Capture the cell that displays the provided text and extract its [X, Y] central coordinate. 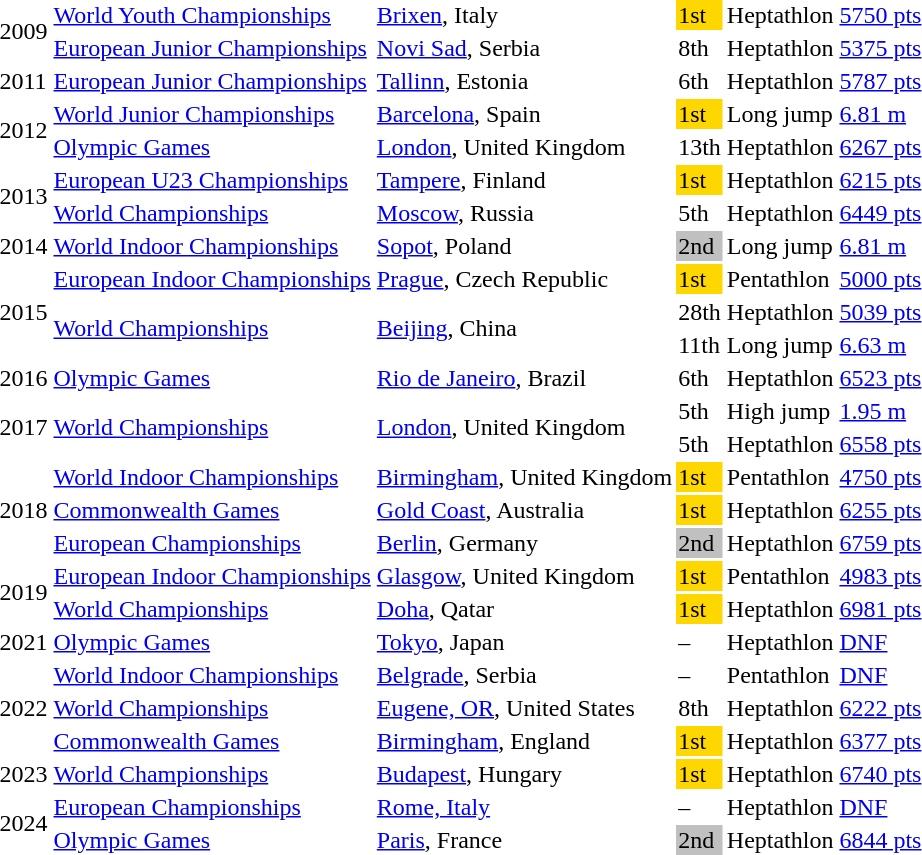
Rio de Janeiro, Brazil [524, 378]
Prague, Czech Republic [524, 279]
Novi Sad, Serbia [524, 48]
Glasgow, United Kingdom [524, 576]
European U23 Championships [212, 180]
Tampere, Finland [524, 180]
Berlin, Germany [524, 543]
Beijing, China [524, 328]
Sopot, Poland [524, 246]
Moscow, Russia [524, 213]
Birmingham, England [524, 741]
Tallinn, Estonia [524, 81]
Belgrade, Serbia [524, 675]
Brixen, Italy [524, 15]
Budapest, Hungary [524, 774]
High jump [780, 411]
Barcelona, Spain [524, 114]
11th [700, 345]
Rome, Italy [524, 807]
Eugene, OR, United States [524, 708]
World Youth Championships [212, 15]
Gold Coast, Australia [524, 510]
World Junior Championships [212, 114]
28th [700, 312]
Paris, France [524, 840]
Doha, Qatar [524, 609]
13th [700, 147]
Tokyo, Japan [524, 642]
Birmingham, United Kingdom [524, 477]
